Output the (X, Y) coordinate of the center of the cell containing the given text.  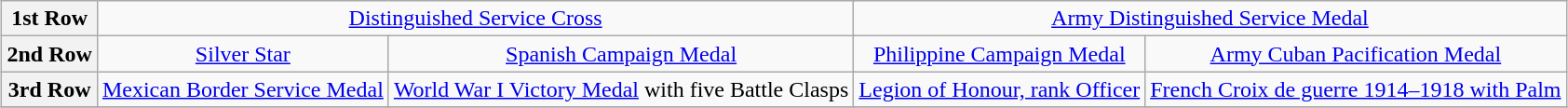
World War I Victory Medal with five Battle Clasps (620, 89)
Army Distinguished Service Medal (1210, 19)
Philippine Campaign Medal (1000, 54)
3rd Row (49, 89)
Distinguished Service Cross (475, 19)
Spanish Campaign Medal (620, 54)
1st Row (49, 19)
Silver Star (242, 54)
Army Cuban Pacification Medal (1356, 54)
Mexican Border Service Medal (242, 89)
Legion of Honour, rank Officer (1000, 89)
2nd Row (49, 54)
French Croix de guerre 1914–1918 with Palm (1356, 89)
